Return (X, Y) of the center of cell containing provided text 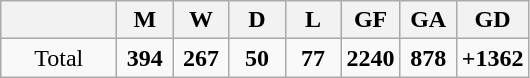
D (257, 20)
Total (59, 58)
2240 (370, 58)
W (201, 20)
GA (428, 20)
+1362 (492, 58)
77 (313, 58)
L (313, 20)
50 (257, 58)
267 (201, 58)
GD (492, 20)
GF (370, 20)
394 (145, 58)
878 (428, 58)
M (145, 20)
